Return the (x, y) coordinate for the center point of the cell that contains the specified text.  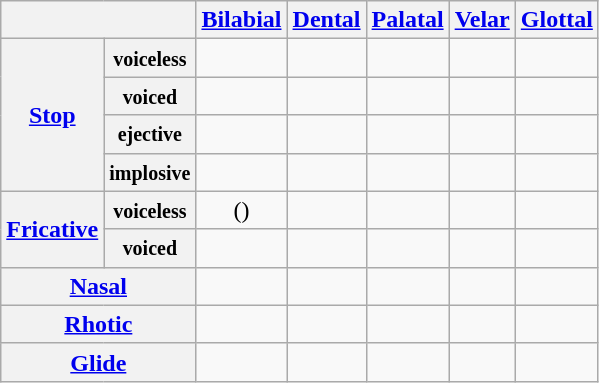
Velar (482, 20)
implosive (150, 172)
Rhotic (98, 324)
Dental (326, 20)
Glottal (556, 20)
Glide (98, 362)
ejective (150, 134)
Bilabial (242, 20)
Palatal (408, 20)
() (242, 210)
Fricative (52, 229)
Nasal (98, 286)
Stop (52, 115)
